Find where the given text appears and provide that cell's center as [x, y] coordinate. 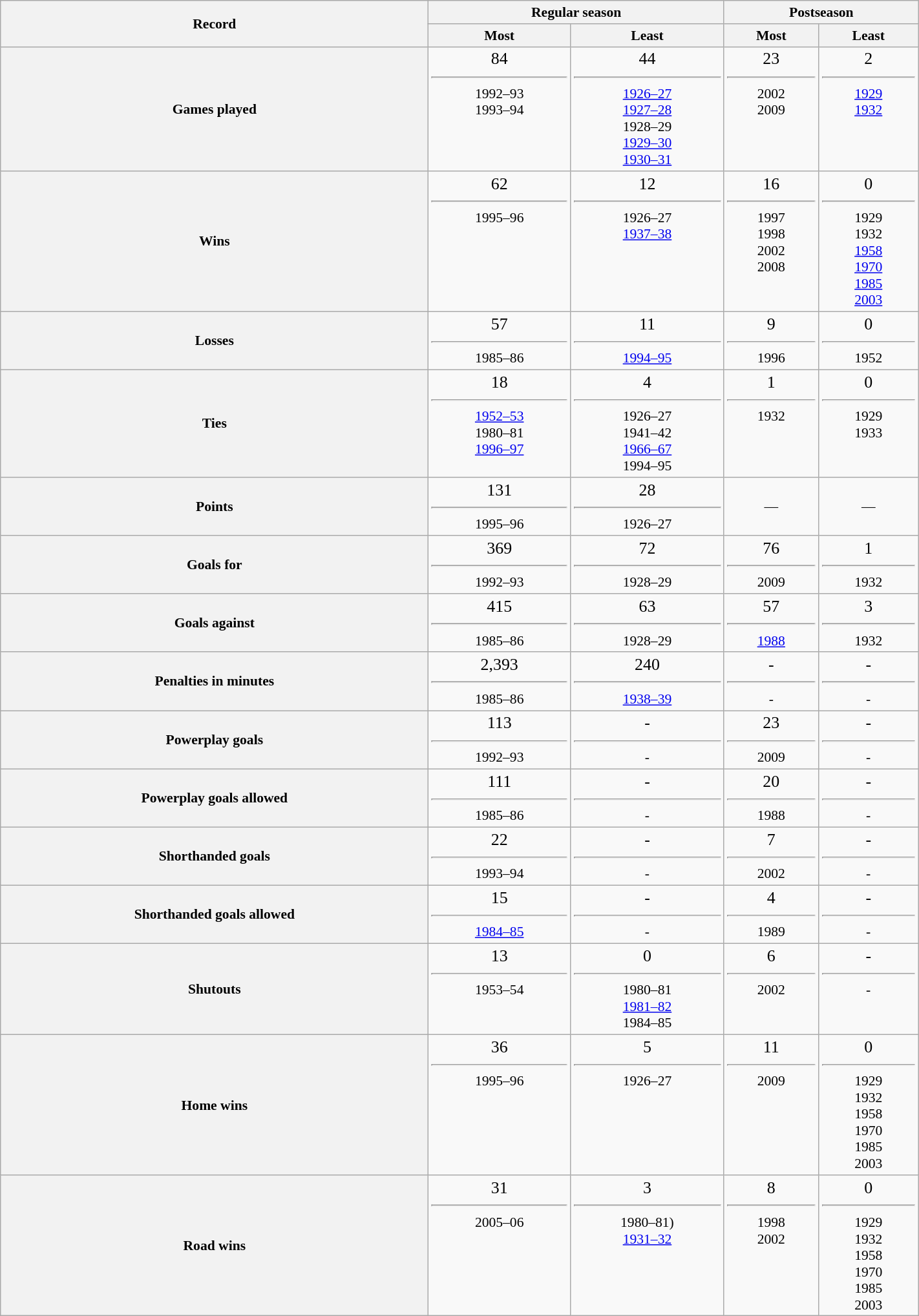
841992–931993–94 [500, 109]
Goals for [215, 565]
441926–271927–281928–291929–301930–31 [647, 109]
631928–29 [647, 623]
4151985–86 [500, 623]
1111985–86 [500, 798]
019291933 [869, 424]
41926–271941–421966–671994–95 [647, 424]
Ties [215, 424]
1311995–96 [500, 507]
01980–811981–821984–85 [647, 990]
Shorthanded goals [215, 856]
221993–94 [500, 856]
112009 [771, 1105]
3691992–93 [500, 565]
41989 [771, 914]
Record [215, 23]
111994–95 [647, 340]
361995–96 [500, 1105]
2320022009 [771, 109]
131953–54 [500, 990]
571988 [771, 623]
Penalties in minutes [215, 682]
219291932 [869, 109]
62002 [771, 990]
91996 [771, 340]
31932 [869, 623]
Games played [215, 109]
721928–29 [647, 565]
72002 [771, 856]
51926–27 [647, 1105]
Regular season [576, 12]
621995–96 [500, 242]
Losses [215, 340]
Goals against [215, 623]
2,3931985–86 [500, 682]
Shorthanded goals allowed [215, 914]
281926–27 [647, 507]
Powerplay goals allowed [215, 798]
Home wins [215, 1105]
762009 [771, 565]
Points [215, 507]
161997199820022008 [771, 242]
Shutouts [215, 990]
Powerplay goals [215, 740]
181952–531980–811996–97 [500, 424]
Postseason [821, 12]
232009 [771, 740]
1131992–93 [500, 740]
2401938–39 [647, 682]
01952 [869, 340]
571985–86 [500, 340]
121926–271937–38 [647, 242]
151984–85 [500, 914]
Wins [215, 242]
201988 [771, 798]
